Determine the [x, y] coordinate at the center of the cell enclosing the given text.  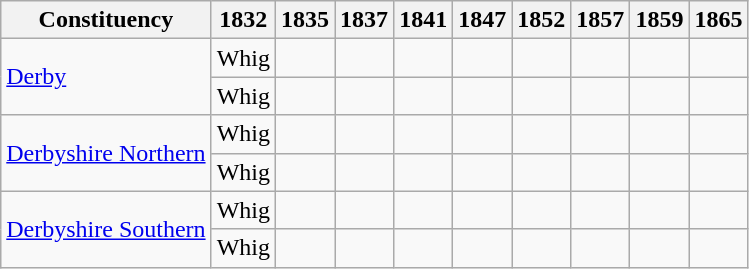
1859 [660, 20]
1852 [542, 20]
Derby [106, 77]
1865 [718, 20]
1835 [304, 20]
1857 [600, 20]
1837 [364, 20]
Derbyshire Southern [106, 229]
1841 [424, 20]
Constituency [106, 20]
1832 [243, 20]
Derbyshire Northern [106, 153]
1847 [482, 20]
